Identify which cell holds the provided text, then report its (X, Y) central coordinate. 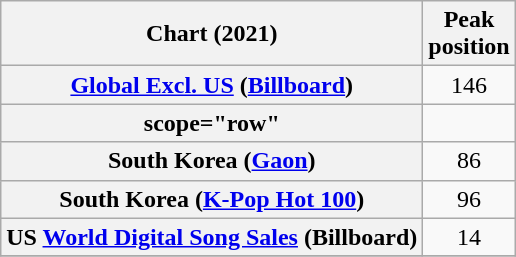
Peakposition (469, 34)
South Korea (K-Pop Hot 100) (212, 199)
Chart (2021) (212, 34)
86 (469, 161)
96 (469, 199)
scope="row" (212, 123)
US World Digital Song Sales (Billboard) (212, 237)
14 (469, 237)
Global Excl. US (Billboard) (212, 85)
South Korea (Gaon) (212, 161)
146 (469, 85)
